Search for the cell housing the specified text and yield its (X, Y) center coordinate. 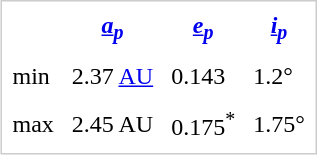
ep (204, 28)
ip (280, 28)
2.45 AU (112, 125)
min (33, 77)
1.75° (280, 125)
ap (112, 28)
2.37 AU (112, 77)
1.2° (280, 77)
max (33, 125)
0.175* (204, 125)
0.143 (204, 77)
